Detect which cell encompasses the target text, then output its (X, Y) center coordinate. 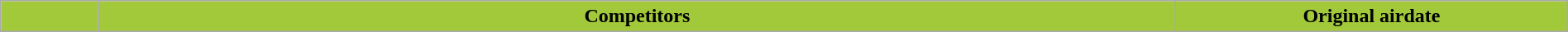
Competitors (637, 16)
Original airdate (1372, 16)
